Find where the given text appears and provide that cell's center as [x, y] coordinate. 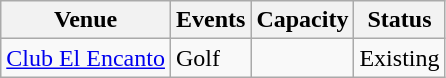
Events [210, 20]
Existing [400, 58]
Status [400, 20]
Club El Encanto [86, 58]
Capacity [302, 20]
Venue [86, 20]
Golf [210, 58]
